Return (X, Y) of the center of cell containing provided text 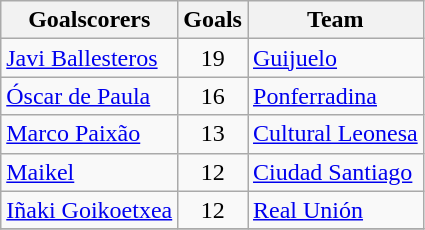
19 (213, 58)
Javi Ballesteros (90, 58)
Marco Paixão (90, 134)
Cultural Leonesa (336, 134)
16 (213, 96)
Goalscorers (90, 20)
Ponferradina (336, 96)
Iñaki Goikoetxea (90, 210)
Real Unión (336, 210)
13 (213, 134)
Ciudad Santiago (336, 172)
Team (336, 20)
Óscar de Paula (90, 96)
Maikel (90, 172)
Guijuelo (336, 58)
Goals (213, 20)
